For the text-containing cell, return its midpoint in (X, Y) coordinate format. 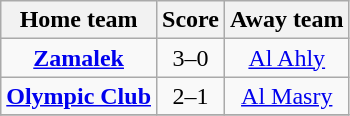
Zamalek (79, 58)
Away team (286, 20)
Al Ahly (286, 58)
3–0 (191, 58)
Olympic Club (79, 96)
2–1 (191, 96)
Home team (79, 20)
Score (191, 20)
Al Masry (286, 96)
